For the text-containing cell, return its midpoint in (X, Y) coordinate format. 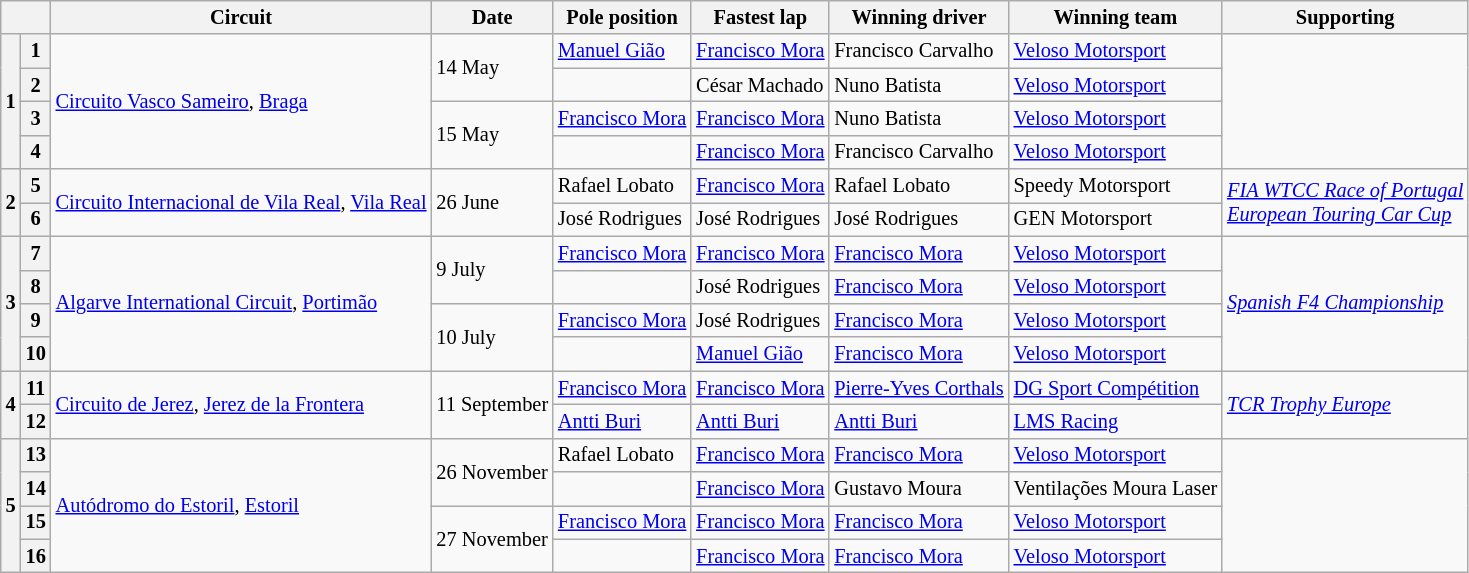
TCR Trophy Europe (1345, 404)
Spanish F4 Championship (1345, 304)
Gustavo Moura (918, 489)
Ventilações Moura Laser (1116, 489)
Pole position (622, 17)
Winning driver (918, 17)
Circuit (242, 17)
César Machado (760, 85)
12 (36, 421)
LMS Racing (1116, 421)
Supporting (1345, 17)
FIA WTCC Race of PortugalEuropean Touring Car Cup (1345, 202)
15 (36, 522)
15 May (492, 134)
27 November (492, 538)
26 November (492, 472)
Circuito de Jerez, Jerez de la Frontera (242, 404)
Fastest lap (760, 17)
GEN Motorsport (1116, 219)
Winning team (1116, 17)
9 (36, 320)
7 (36, 253)
26 June (492, 202)
DG Sport Compétition (1116, 388)
13 (36, 455)
14 May (492, 68)
11 (36, 388)
Date (492, 17)
16 (36, 556)
9 July (492, 270)
6 (36, 219)
Pierre-Yves Corthals (918, 388)
Autódromo do Estoril, Estoril (242, 506)
Speedy Motorsport (1116, 186)
Algarve International Circuit, Portimão (242, 304)
10 (36, 354)
10 July (492, 336)
Circuito Vasco Sameiro, Braga (242, 102)
8 (36, 287)
Circuito Internacional de Vila Real, Vila Real (242, 202)
14 (36, 489)
11 September (492, 404)
